Output the (x, y) coordinate of the center of the cell containing the given text.  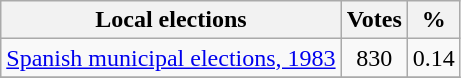
% (434, 20)
0.14 (434, 58)
Local elections (171, 20)
Votes (374, 20)
830 (374, 58)
Spanish municipal elections, 1983 (171, 58)
